Search for the cell housing the specified text and yield its [x, y] center coordinate. 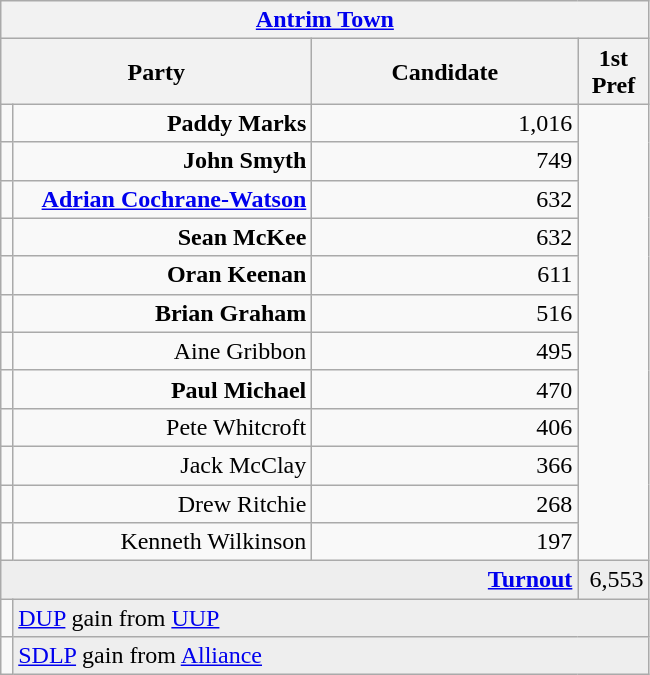
Party [156, 72]
516 [445, 313]
John Smyth [162, 161]
1st Pref [614, 72]
Kenneth Wilkinson [162, 542]
Candidate [445, 72]
Paul Michael [162, 389]
470 [445, 389]
406 [445, 427]
Adrian Cochrane-Watson [162, 199]
SDLP gain from Alliance [331, 656]
Oran Keenan [162, 275]
Antrim Town [325, 20]
6,553 [614, 580]
1,016 [445, 123]
Turnout [290, 580]
Drew Ritchie [162, 503]
Brian Graham [162, 313]
197 [445, 542]
749 [445, 161]
Sean McKee [162, 237]
268 [445, 503]
611 [445, 275]
Jack McClay [162, 465]
Aine Gribbon [162, 351]
Pete Whitcroft [162, 427]
495 [445, 351]
Paddy Marks [162, 123]
366 [445, 465]
DUP gain from UUP [331, 618]
